Detect which cell encompasses the target text, then output its (X, Y) center coordinate. 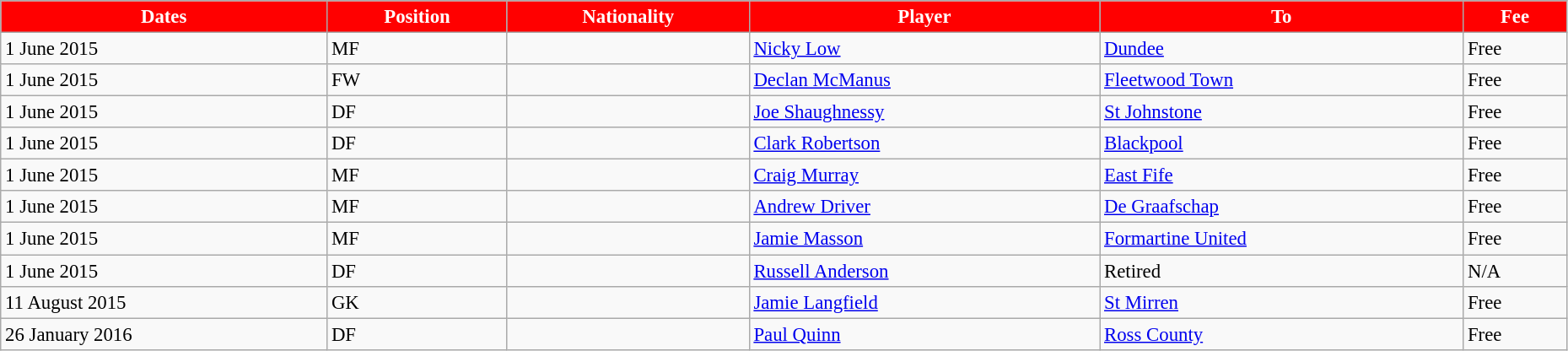
Position (418, 17)
Ross County (1282, 334)
Retired (1282, 271)
Dundee (1282, 49)
Craig Murray (924, 175)
Joe Shaughnessy (924, 112)
N/A (1515, 271)
Nationality (628, 17)
Fee (1515, 17)
Paul Quinn (924, 334)
De Graafschap (1282, 207)
Player (924, 17)
Clark Robertson (924, 143)
Declan McManus (924, 80)
Fleetwood Town (1282, 80)
Dates (164, 17)
Nicky Low (924, 49)
GK (418, 302)
To (1282, 17)
26 January 2016 (164, 334)
St Johnstone (1282, 112)
11 August 2015 (164, 302)
East Fife (1282, 175)
Formartine United (1282, 239)
FW (418, 80)
Andrew Driver (924, 207)
Russell Anderson (924, 271)
Jamie Langfield (924, 302)
Jamie Masson (924, 239)
St Mirren (1282, 302)
Blackpool (1282, 143)
